Return [X, Y] of the center of cell containing provided text 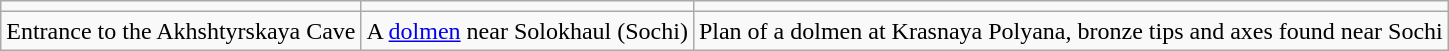
Entrance to the Akhshtyrskaya Cave [181, 31]
A dolmen near Solokhaul (Sochi) [527, 31]
Plan of a dolmen at Krasnaya Polyana, bronze tips and axes found near Sochi [1070, 31]
